Pinpoint the cell where the given text exists, returning its [X, Y] midpoint coordinate. 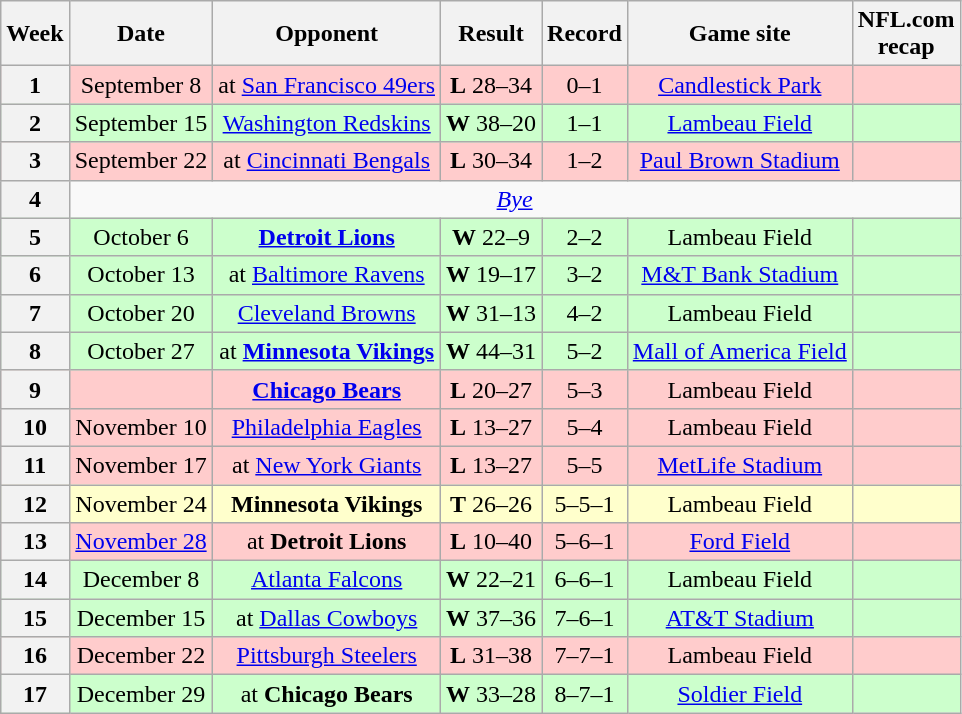
2–2 [585, 237]
4–2 [585, 313]
W 33–28 [492, 694]
3–2 [585, 275]
5–4 [585, 427]
W 22–9 [492, 237]
1–2 [585, 161]
November 17 [141, 465]
1 [35, 85]
December 22 [141, 656]
4 [35, 199]
Date [141, 34]
7–6–1 [585, 618]
at Cincinnati Bengals [327, 161]
5 [35, 237]
October 20 [141, 313]
L 31–38 [492, 656]
17 [35, 694]
MetLife Stadium [740, 465]
5–2 [585, 351]
Ford Field [740, 542]
Week [35, 34]
September 15 [141, 123]
Opponent [327, 34]
W 31–13 [492, 313]
November 10 [141, 427]
Minnesota Vikings [327, 503]
October 13 [141, 275]
5–5–1 [585, 503]
December 8 [141, 580]
Mall of America Field [740, 351]
Paul Brown Stadium [740, 161]
L 20–27 [492, 389]
12 [35, 503]
NFL.comrecap [906, 34]
at Baltimore Ravens [327, 275]
1–1 [585, 123]
October 27 [141, 351]
Atlanta Falcons [327, 580]
10 [35, 427]
15 [35, 618]
November 24 [141, 503]
Game site [740, 34]
T 26–26 [492, 503]
9 [35, 389]
at Dallas Cowboys [327, 618]
L 30–34 [492, 161]
8–7–1 [585, 694]
Bye [514, 199]
Philadelphia Eagles [327, 427]
W 38–20 [492, 123]
3 [35, 161]
Pittsburgh Steelers [327, 656]
September 8 [141, 85]
Chicago Bears [327, 389]
8 [35, 351]
Record [585, 34]
at Chicago Bears [327, 694]
13 [35, 542]
at San Francisco 49ers [327, 85]
Washington Redskins [327, 123]
7–7–1 [585, 656]
W 19–17 [492, 275]
0–1 [585, 85]
Detroit Lions [327, 237]
AT&T Stadium [740, 618]
7 [35, 313]
Candlestick Park [740, 85]
L 28–34 [492, 85]
W 37–36 [492, 618]
6 [35, 275]
September 22 [141, 161]
Cleveland Browns [327, 313]
December 29 [141, 694]
Soldier Field [740, 694]
November 28 [141, 542]
Result [492, 34]
11 [35, 465]
M&T Bank Stadium [740, 275]
5–6–1 [585, 542]
16 [35, 656]
at New York Giants [327, 465]
W 44–31 [492, 351]
December 15 [141, 618]
6–6–1 [585, 580]
5–5 [585, 465]
L 10–40 [492, 542]
W 22–21 [492, 580]
14 [35, 580]
at Detroit Lions [327, 542]
5–3 [585, 389]
October 6 [141, 237]
2 [35, 123]
at Minnesota Vikings [327, 351]
